Identify which cell holds the provided text, then report its [X, Y] central coordinate. 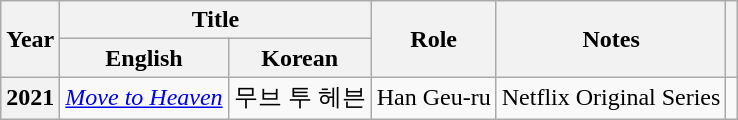
Role [434, 39]
Move to Heaven [144, 98]
English [144, 58]
Netflix Original Series [611, 98]
Korean [300, 58]
2021 [30, 98]
무브 투 헤븐 [300, 98]
Han Geu-ru [434, 98]
Year [30, 39]
Title [216, 20]
Notes [611, 39]
